Return [X, Y] of the center of cell containing provided text 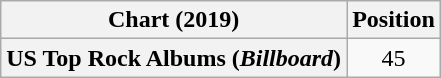
US Top Rock Albums (Billboard) [174, 58]
Chart (2019) [174, 20]
Position [394, 20]
45 [394, 58]
